For the text-containing cell, return its midpoint in [X, Y] coordinate format. 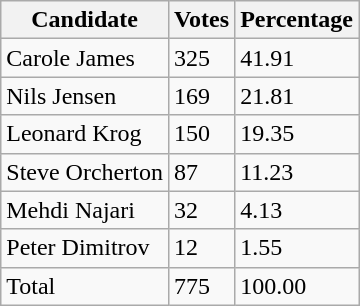
775 [201, 286]
150 [201, 134]
325 [201, 58]
Carole James [85, 58]
Votes [201, 20]
169 [201, 96]
Candidate [85, 20]
Steve Orcherton [85, 172]
Peter Dimitrov [85, 248]
1.55 [297, 248]
19.35 [297, 134]
Leonard Krog [85, 134]
100.00 [297, 286]
32 [201, 210]
21.81 [297, 96]
Percentage [297, 20]
4.13 [297, 210]
Nils Jensen [85, 96]
41.91 [297, 58]
12 [201, 248]
11.23 [297, 172]
Mehdi Najari [85, 210]
87 [201, 172]
Total [85, 286]
